Capture the cell that displays the provided text and extract its (x, y) central coordinate. 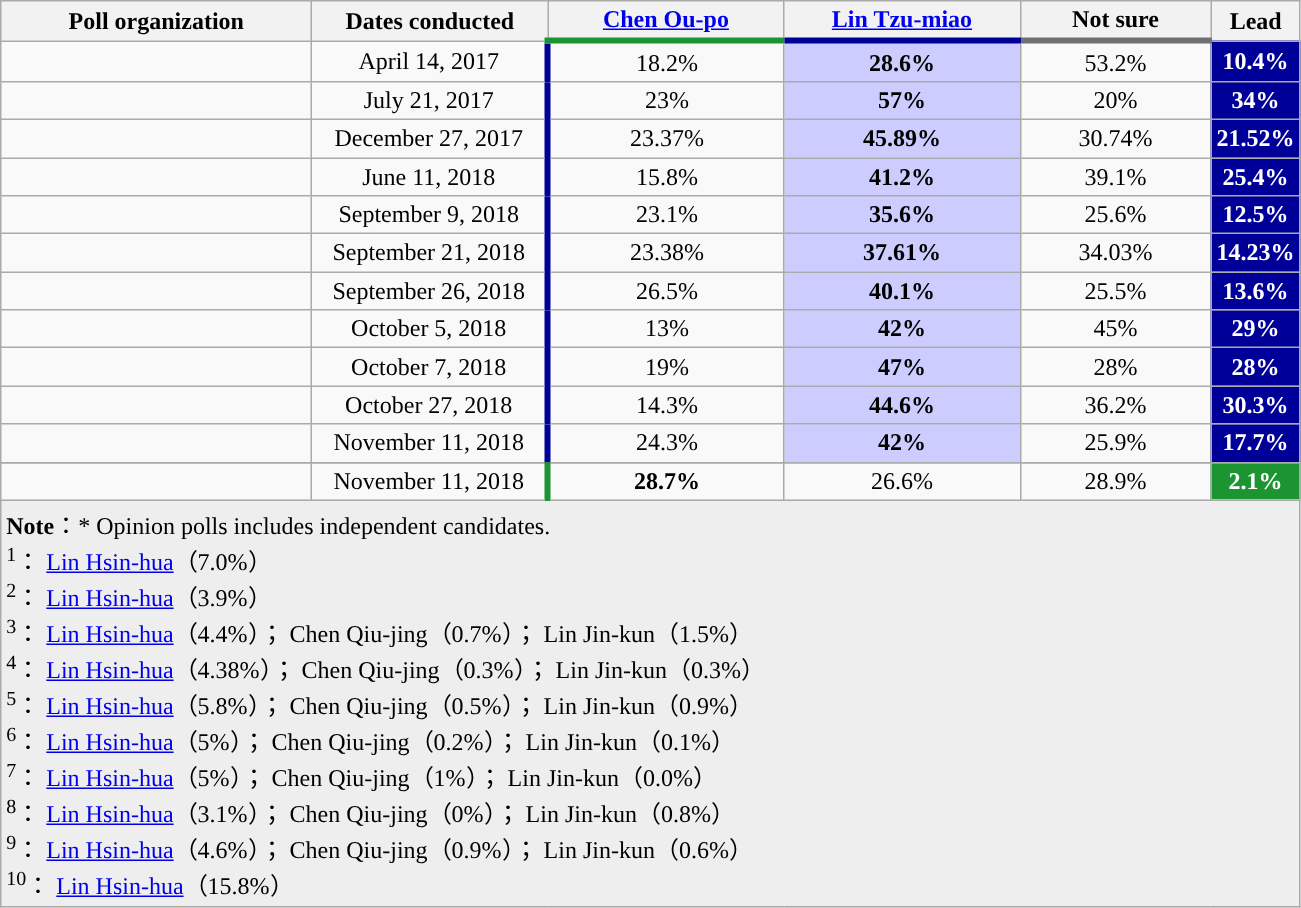
25.5% (1116, 291)
21.52% (1256, 138)
30.3% (1256, 405)
35.6% (902, 215)
December 27, 2017 (430, 138)
23% (666, 100)
26.6% (902, 481)
Not sure (1116, 21)
45% (1116, 329)
14.3% (666, 405)
24.3% (666, 443)
13.6% (1256, 291)
41.2% (902, 177)
20% (1116, 100)
September 21, 2018 (430, 253)
28.7% (666, 481)
10.4% (1256, 61)
Lead (1256, 21)
26.5% (666, 291)
36.2% (1116, 405)
Chen Ou-po (666, 21)
28.9% (1116, 481)
25.6% (1116, 215)
14.23% (1256, 253)
37.61% (902, 253)
October 7, 2018 (430, 367)
15.8% (666, 177)
October 5, 2018 (430, 329)
29% (1256, 329)
18.2% (666, 61)
40.1% (902, 291)
September 26, 2018 (430, 291)
23.1% (666, 215)
23.38% (666, 253)
October 27, 2018 (430, 405)
57% (902, 100)
April 14, 2017 (430, 61)
2.1% (1256, 481)
September 9, 2018 (430, 215)
June 11, 2018 (430, 177)
47% (902, 367)
12.5% (1256, 215)
34% (1256, 100)
39.1% (1116, 177)
17.7% (1256, 443)
34.03% (1116, 253)
Poll organization (156, 21)
Lin Tzu-miao (902, 21)
23.37% (666, 138)
Dates conducted (430, 21)
July 21, 2017 (430, 100)
19% (666, 367)
25.4% (1256, 177)
53.2% (1116, 61)
13% (666, 329)
30.74% (1116, 138)
44.6% (902, 405)
45.89% (902, 138)
28.6% (902, 61)
25.9% (1116, 443)
